From the cell containing the given text, extract its center point as [x, y] coordinate. 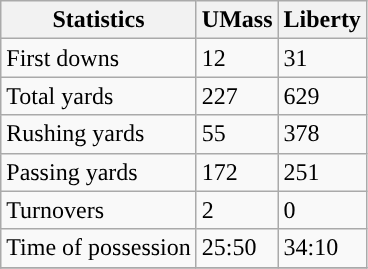
34:10 [322, 248]
UMass [237, 20]
378 [322, 134]
172 [237, 172]
12 [237, 58]
Time of possession [99, 248]
Passing yards [99, 172]
55 [237, 134]
31 [322, 58]
0 [322, 210]
2 [237, 210]
629 [322, 96]
Liberty [322, 20]
Rushing yards [99, 134]
Turnovers [99, 210]
251 [322, 172]
First downs [99, 58]
227 [237, 96]
Statistics [99, 20]
25:50 [237, 248]
Total yards [99, 96]
